Scan for the cell matching the given text and deliver its (X, Y) coordinate at center. 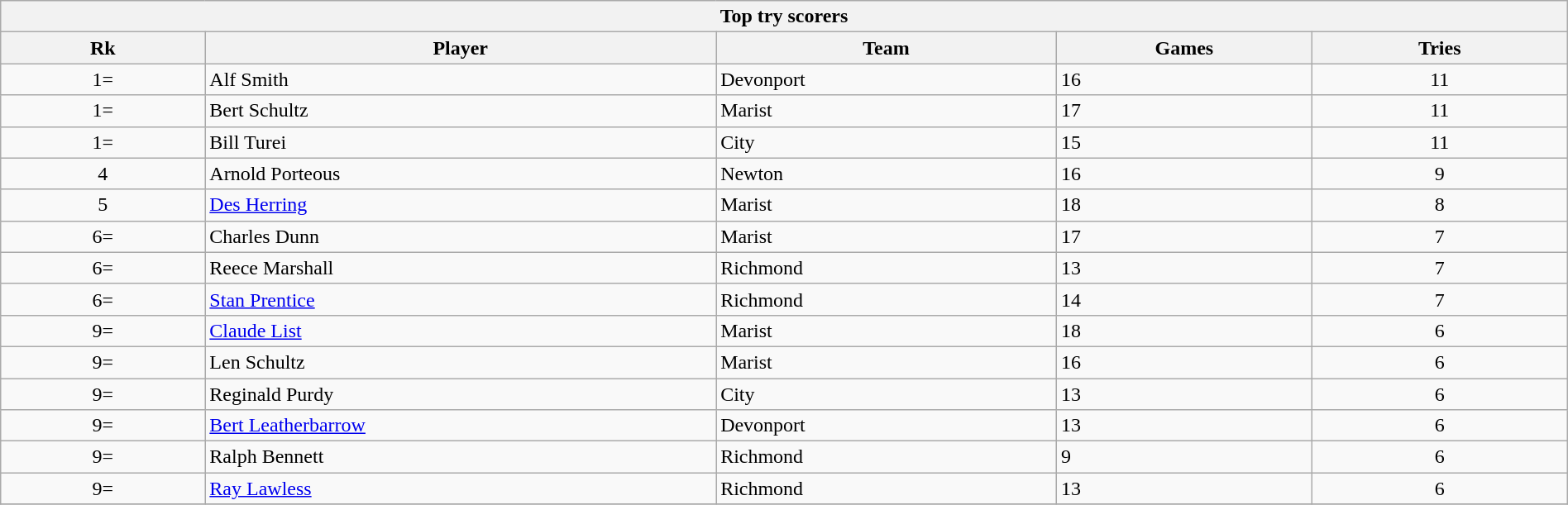
Des Herring (461, 205)
Claude List (461, 331)
Charles Dunn (461, 236)
Player (461, 48)
Alf Smith (461, 79)
Ray Lawless (461, 488)
14 (1184, 299)
4 (103, 174)
Team (887, 48)
Bert Leatherbarrow (461, 426)
Stan Prentice (461, 299)
Top try scorers (784, 17)
5 (103, 205)
Reginald Purdy (461, 394)
Rk (103, 48)
Bert Schultz (461, 111)
Newton (887, 174)
15 (1184, 142)
Arnold Porteous (461, 174)
8 (1439, 205)
Tries (1439, 48)
Reece Marshall (461, 268)
Len Schultz (461, 362)
Ralph Bennett (461, 457)
Games (1184, 48)
Bill Turei (461, 142)
